Locate the cell with the specified text and output its (x, y) center coordinate. 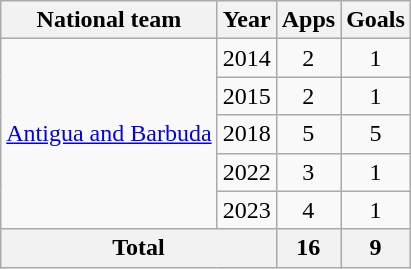
2018 (246, 134)
16 (308, 248)
National team (109, 20)
4 (308, 210)
Goals (376, 20)
Year (246, 20)
Apps (308, 20)
2014 (246, 58)
2023 (246, 210)
2022 (246, 172)
Total (138, 248)
9 (376, 248)
2015 (246, 96)
Antigua and Barbuda (109, 134)
3 (308, 172)
